Detect which cell encompasses the target text, then output its (X, Y) center coordinate. 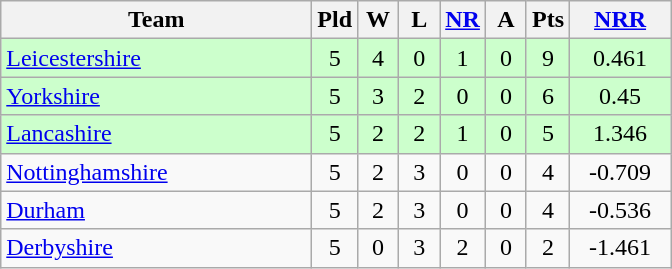
Nottinghamshire (156, 172)
-0.709 (620, 172)
Lancashire (156, 134)
Durham (156, 210)
Yorkshire (156, 96)
6 (548, 96)
Derbyshire (156, 248)
Leicestershire (156, 58)
Pts (548, 20)
NRR (620, 20)
NR (463, 20)
Pld (335, 20)
-0.536 (620, 210)
9 (548, 58)
L (420, 20)
0.461 (620, 58)
A (506, 20)
W (378, 20)
1.346 (620, 134)
0.45 (620, 96)
Team (156, 20)
-1.461 (620, 248)
